Provide the [X, Y] coordinate of the cell's center where the given text is located.  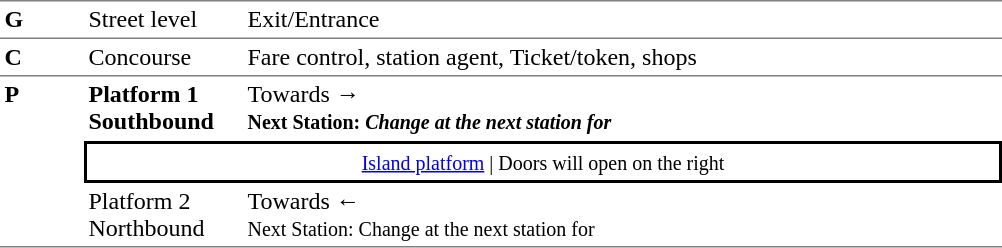
C [42, 58]
Platform 1Southbound [164, 108]
Street level [164, 20]
Island platform | Doors will open on the right [543, 162]
Towards ← Next Station: Change at the next station for [622, 215]
Towards → Next Station: Change at the next station for [622, 108]
G [42, 20]
Fare control, station agent, Ticket/token, shops [622, 58]
P [42, 162]
Platform 2Northbound [164, 215]
Exit/Entrance [622, 20]
Concourse [164, 58]
